Pinpoint the cell where the given text exists, returning its [X, Y] midpoint coordinate. 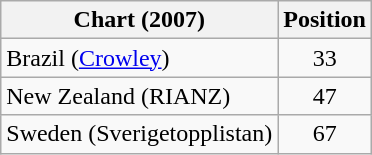
Position [325, 20]
67 [325, 134]
Chart (2007) [140, 20]
Sweden (Sverigetopplistan) [140, 134]
47 [325, 96]
Brazil (Crowley) [140, 58]
New Zealand (RIANZ) [140, 96]
33 [325, 58]
